Output the [x, y] coordinate of the center of the cell containing the given text.  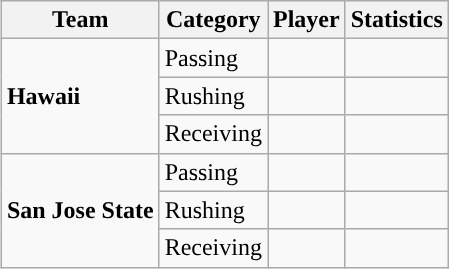
Statistics [396, 20]
Category [213, 20]
Player [307, 20]
Hawaii [80, 96]
San Jose State [80, 210]
Team [80, 20]
